Detect which cell encompasses the target text, then output its [x, y] center coordinate. 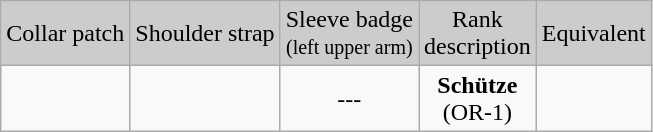
--- [349, 98]
Schütze (OR-1) [477, 98]
Shoulder strap [205, 34]
Sleeve badge(left upper arm) [349, 34]
Collar patch [66, 34]
Equivalent [594, 34]
Rankdescription [477, 34]
